Identify which cell holds the provided text, then report its [X, Y] central coordinate. 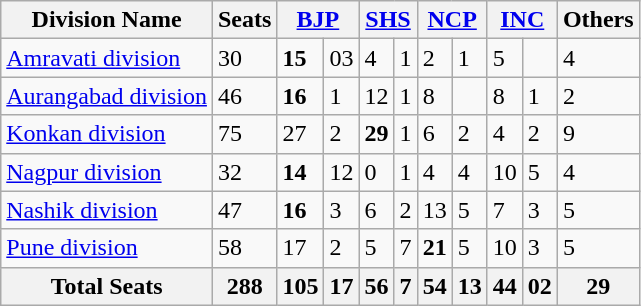
47 [244, 210]
02 [540, 286]
56 [376, 286]
03 [342, 58]
44 [504, 286]
SHS [388, 20]
Pune division [107, 248]
54 [434, 286]
Seats [244, 20]
46 [244, 96]
30 [244, 58]
0 [376, 172]
32 [244, 172]
75 [244, 134]
288 [244, 286]
Amravati division [107, 58]
Konkan division [107, 134]
Aurangabad division [107, 96]
27 [300, 134]
Division Name [107, 20]
9 [598, 134]
Others [598, 20]
Nagpur division [107, 172]
INC [522, 20]
14 [300, 172]
105 [300, 286]
15 [300, 58]
58 [244, 248]
BJP [318, 20]
Total Seats [107, 286]
NCP [452, 20]
21 [434, 248]
Nashik division [107, 210]
